Output the (x, y) coordinate of the center of the cell containing the given text.  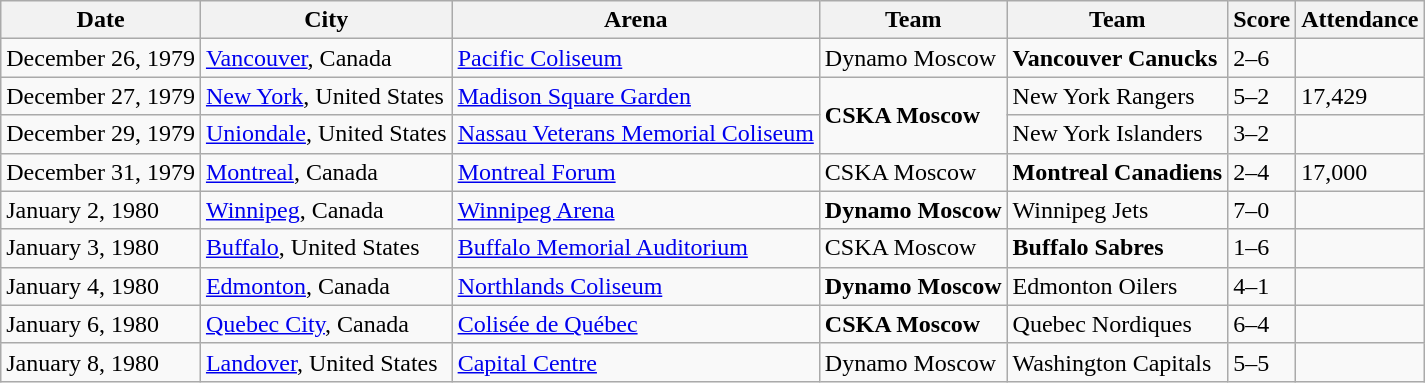
Colisée de Québec (636, 324)
December 29, 1979 (101, 134)
4–1 (1262, 286)
Edmonton Oilers (1118, 286)
Montreal Forum (636, 172)
2–6 (1262, 58)
Attendance (1360, 20)
Buffalo Memorial Auditorium (636, 248)
3–2 (1262, 134)
5–5 (1262, 362)
Buffalo, United States (326, 248)
Edmonton, Canada (326, 286)
Vancouver Canucks (1118, 58)
City (326, 20)
New York Rangers (1118, 96)
Buffalo Sabres (1118, 248)
1–6 (1262, 248)
December 31, 1979 (101, 172)
Date (101, 20)
5–2 (1262, 96)
January 8, 1980 (101, 362)
January 3, 1980 (101, 248)
17,000 (1360, 172)
Pacific Coliseum (636, 58)
7–0 (1262, 210)
Arena (636, 20)
Landover, United States (326, 362)
Nassau Veterans Memorial Coliseum (636, 134)
Winnipeg, Canada (326, 210)
17,429 (1360, 96)
Washington Capitals (1118, 362)
Winnipeg Jets (1118, 210)
Quebec City, Canada (326, 324)
Montreal Canadiens (1118, 172)
Montreal, Canada (326, 172)
Score (1262, 20)
Northlands Coliseum (636, 286)
Winnipeg Arena (636, 210)
New York Islanders (1118, 134)
Madison Square Garden (636, 96)
Capital Centre (636, 362)
Uniondale, United States (326, 134)
December 27, 1979 (101, 96)
Quebec Nordiques (1118, 324)
Vancouver, Canada (326, 58)
2–4 (1262, 172)
January 4, 1980 (101, 286)
January 6, 1980 (101, 324)
December 26, 1979 (101, 58)
6–4 (1262, 324)
January 2, 1980 (101, 210)
New York, United States (326, 96)
